Find where the given text appears and provide that cell's center as [x, y] coordinate. 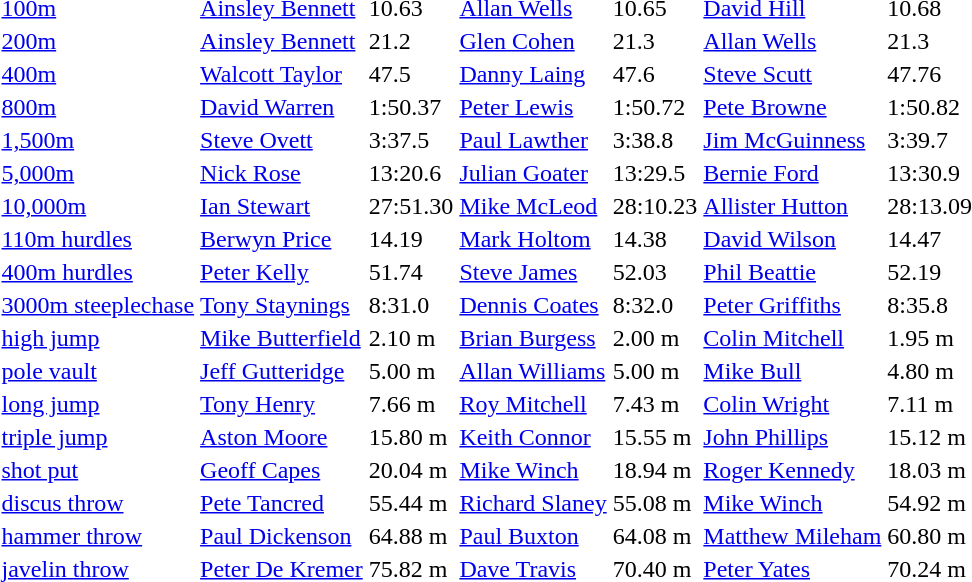
Keith Connor [533, 437]
14.38 [655, 239]
Matthew Mileham [792, 536]
Dennis Coates [533, 305]
Roy Mitchell [533, 404]
21.2 [411, 41]
Mike Bull [792, 371]
Paul Buxton [533, 536]
13:29.5 [655, 173]
Allan Williams [533, 371]
21.3 [655, 41]
52.03 [655, 272]
Roger Kennedy [792, 470]
David Warren [282, 107]
Steve Ovett [282, 140]
Danny Laing [533, 74]
200m [98, 41]
110m hurdles [98, 239]
1:50.37 [411, 107]
Allister Hutton [792, 206]
47.6 [655, 74]
Brian Burgess [533, 338]
Bernie Ford [792, 173]
8:31.0 [411, 305]
high jump [98, 338]
shot put [98, 470]
55.44 m [411, 503]
7.43 m [655, 404]
15.80 m [411, 437]
Berwyn Price [282, 239]
pole vault [98, 371]
Peter Griffiths [792, 305]
Peter Lewis [533, 107]
64.08 m [655, 536]
Paul Dickenson [282, 536]
8:32.0 [655, 305]
Richard Slaney [533, 503]
Allan Wells [792, 41]
Jeff Gutteridge [282, 371]
discus throw [98, 503]
Geoff Capes [282, 470]
18.94 m [655, 470]
Mike McLeod [533, 206]
800m [98, 107]
10,000m [98, 206]
Mark Holtom [533, 239]
2.10 m [411, 338]
Tony Henry [282, 404]
Tony Staynings [282, 305]
64.88 m [411, 536]
51.74 [411, 272]
Pete Tancred [282, 503]
Aston Moore [282, 437]
7.66 m [411, 404]
Paul Lawther [533, 140]
28:10.23 [655, 206]
13:20.6 [411, 173]
Jim McGuinness [792, 140]
Glen Cohen [533, 41]
1,500m [98, 140]
Walcott Taylor [282, 74]
Peter Kelly [282, 272]
14.19 [411, 239]
5,000m [98, 173]
3:37.5 [411, 140]
John Phillips [792, 437]
Nick Rose [282, 173]
Ainsley Bennett [282, 41]
27:51.30 [411, 206]
Pete Browne [792, 107]
1:50.72 [655, 107]
3:38.8 [655, 140]
15.55 m [655, 437]
55.08 m [655, 503]
Colin Wright [792, 404]
Mike Butterfield [282, 338]
400m [98, 74]
Julian Goater [533, 173]
Colin Mitchell [792, 338]
triple jump [98, 437]
hammer throw [98, 536]
David Wilson [792, 239]
47.5 [411, 74]
Steve James [533, 272]
2.00 m [655, 338]
Ian Stewart [282, 206]
Steve Scutt [792, 74]
400m hurdles [98, 272]
long jump [98, 404]
3000m steeplechase [98, 305]
Phil Beattie [792, 272]
20.04 m [411, 470]
